Pinpoint the cell where the given text exists, returning its [x, y] midpoint coordinate. 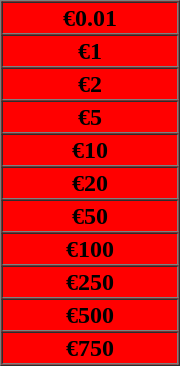
€2 [90, 84]
€500 [90, 314]
€1 [90, 50]
€50 [90, 216]
€5 [90, 116]
€0.01 [90, 18]
€750 [90, 348]
€20 [90, 182]
€100 [90, 248]
€250 [90, 282]
€10 [90, 150]
